Extract the [X, Y] coordinate from the center of the cell holding the provided text.  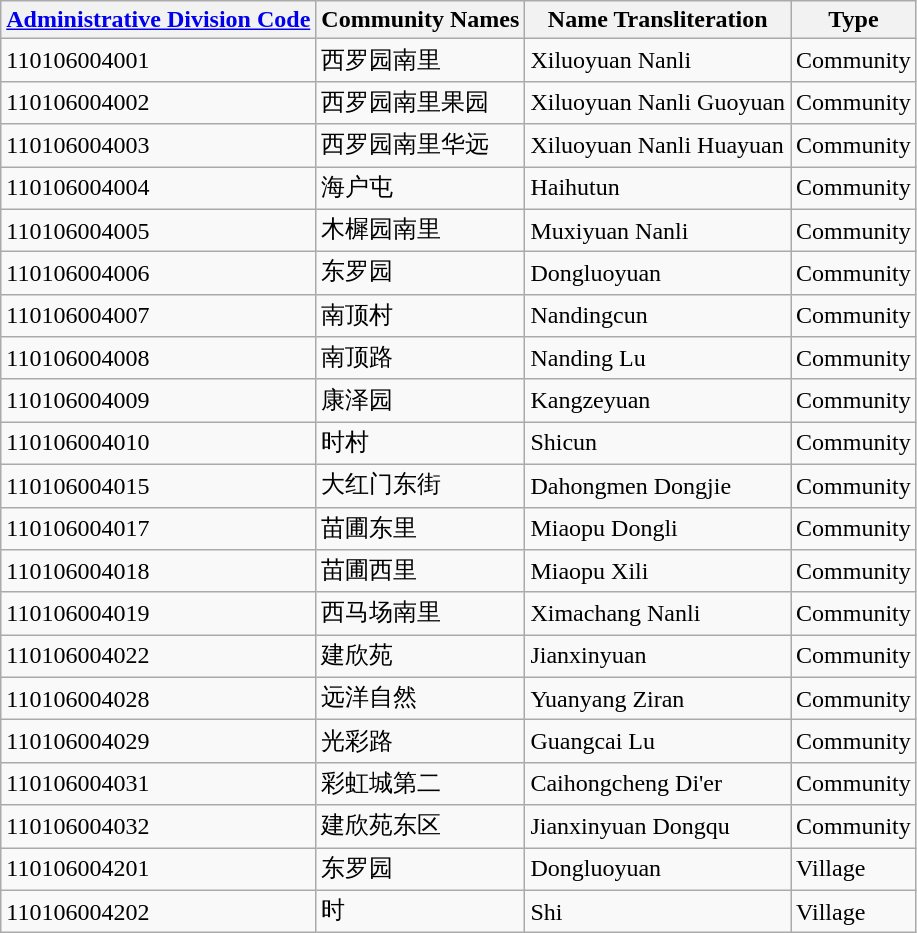
110106004006 [158, 274]
苗圃东里 [420, 528]
西罗园南里 [420, 60]
南顶村 [420, 316]
110106004202 [158, 912]
Ximachang Nanli [658, 614]
西马场南里 [420, 614]
110106004009 [158, 400]
Type [854, 20]
110106004201 [158, 870]
Nandingcun [658, 316]
Administrative Division Code [158, 20]
110106004002 [158, 102]
Miaopu Dongli [658, 528]
南顶路 [420, 358]
Caihongcheng Di'er [658, 784]
Community Names [420, 20]
110106004019 [158, 614]
远洋自然 [420, 698]
大红门东街 [420, 486]
西罗园南里果园 [420, 102]
110106004031 [158, 784]
Nanding Lu [658, 358]
110106004029 [158, 742]
苗圃西里 [420, 572]
Xiluoyuan Nanli Huayuan [658, 146]
Miaopu Xili [658, 572]
Dahongmen Dongjie [658, 486]
Guangcai Lu [658, 742]
110106004017 [158, 528]
木樨园南里 [420, 230]
110106004032 [158, 826]
110106004005 [158, 230]
110106004028 [158, 698]
建欣苑东区 [420, 826]
Name Transliteration [658, 20]
Haihutun [658, 188]
Muxiyuan Nanli [658, 230]
Xiluoyuan Nanli [658, 60]
110106004008 [158, 358]
时村 [420, 444]
Yuanyang Ziran [658, 698]
110106004010 [158, 444]
Xiluoyuan Nanli Guoyuan [658, 102]
110106004003 [158, 146]
时 [420, 912]
110106004015 [158, 486]
Shicun [658, 444]
光彩路 [420, 742]
110106004018 [158, 572]
康泽园 [420, 400]
110106004004 [158, 188]
110106004001 [158, 60]
Jianxinyuan [658, 656]
彩虹城第二 [420, 784]
Shi [658, 912]
Jianxinyuan Dongqu [658, 826]
西罗园南里华远 [420, 146]
建欣苑 [420, 656]
110106004022 [158, 656]
海户屯 [420, 188]
Kangzeyuan [658, 400]
110106004007 [158, 316]
